From the cell containing the given text, extract its center point as [x, y] coordinate. 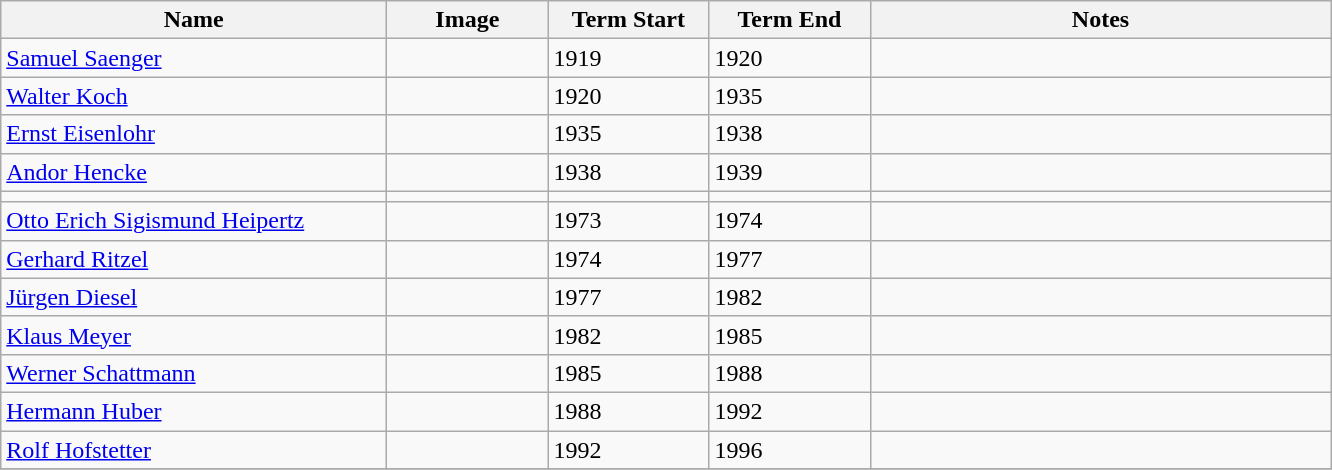
Klaus Meyer [194, 335]
Notes [1100, 20]
Samuel Saenger [194, 58]
Werner Schattmann [194, 373]
Name [194, 20]
Term Start [628, 20]
Term End [790, 20]
Walter Koch [194, 96]
1939 [790, 172]
Ernst Eisenlohr [194, 134]
1919 [628, 58]
Rolf Hofstetter [194, 449]
Image [468, 20]
Andor Hencke [194, 172]
1973 [628, 221]
Otto Erich Sigismund Heipertz [194, 221]
Gerhard Ritzel [194, 259]
Jürgen Diesel [194, 297]
1996 [790, 449]
Hermann Huber [194, 411]
